Extract the (X, Y) coordinate from the center of the cell holding the provided text.  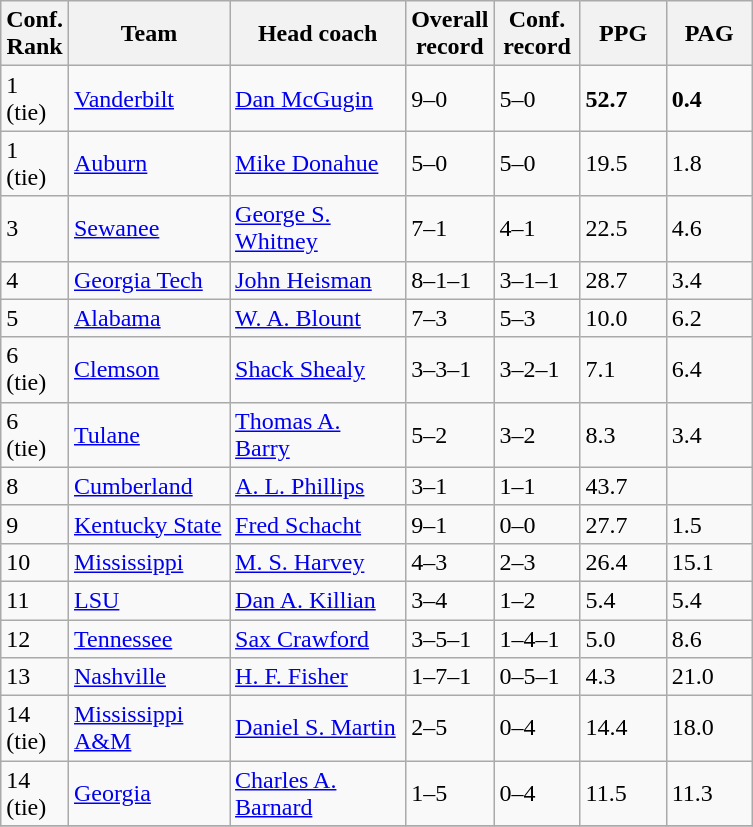
Charles A. Barnard (318, 794)
PAG (709, 34)
3–2 (537, 434)
2–5 (450, 728)
5.0 (623, 639)
Sax Crawford (318, 639)
3–4 (450, 600)
3–3–1 (450, 370)
Fred Schacht (318, 524)
11 (35, 600)
Daniel S. Martin (318, 728)
4.6 (709, 228)
Shack Shealy (318, 370)
9–0 (450, 98)
Conf. record (537, 34)
Team (148, 34)
Head coach (318, 34)
1–4–1 (537, 639)
19.5 (623, 164)
H. F. Fisher (318, 677)
PPG (623, 34)
8.3 (623, 434)
3–1–1 (537, 280)
4–1 (537, 228)
27.7 (623, 524)
10 (35, 562)
12 (35, 639)
Mississippi (148, 562)
Dan McGugin (318, 98)
Auburn (148, 164)
8–1–1 (450, 280)
8 (35, 486)
22.5 (623, 228)
6.2 (709, 318)
0–5–1 (537, 677)
52.7 (623, 98)
3–2–1 (537, 370)
5–3 (537, 318)
7–1 (450, 228)
2–3 (537, 562)
0–0 (537, 524)
5–2 (450, 434)
Thomas A. Barry (318, 434)
28.7 (623, 280)
3–1 (450, 486)
4–3 (450, 562)
1–2 (537, 600)
1–1 (537, 486)
John Heisman (318, 280)
1–7–1 (450, 677)
Alabama (148, 318)
Cumberland (148, 486)
7.1 (623, 370)
A. L. Phillips (318, 486)
11.5 (623, 794)
5 (35, 318)
Mississippi A&M (148, 728)
Dan A. Killian (318, 600)
43.7 (623, 486)
3–5–1 (450, 639)
4 (35, 280)
Conf. Rank (35, 34)
Sewanee (148, 228)
1–5 (450, 794)
15.1 (709, 562)
Tennessee (148, 639)
LSU (148, 600)
10.0 (623, 318)
Georgia Tech (148, 280)
Tulane (148, 434)
26.4 (623, 562)
11.3 (709, 794)
Overall record (450, 34)
6.4 (709, 370)
21.0 (709, 677)
8.6 (709, 639)
14.4 (623, 728)
4.3 (623, 677)
13 (35, 677)
Vanderbilt (148, 98)
Mike Donahue (318, 164)
1.5 (709, 524)
9 (35, 524)
W. A. Blount (318, 318)
7–3 (450, 318)
Kentucky State (148, 524)
18.0 (709, 728)
Clemson (148, 370)
Georgia (148, 794)
3 (35, 228)
George S. Whitney (318, 228)
Nashville (148, 677)
M. S. Harvey (318, 562)
0.4 (709, 98)
1.8 (709, 164)
9–1 (450, 524)
